Extract the [x, y] coordinate from the center of the cell holding the provided text.  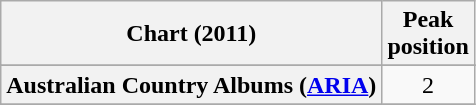
Chart (2011) [192, 34]
Australian Country Albums (ARIA) [192, 85]
2 [428, 85]
Peak position [428, 34]
